Extract the [x, y] coordinate from the center of the cell holding the provided text.  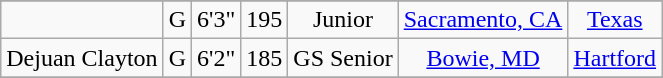
Sacramento, CA [483, 20]
185 [264, 58]
Hartford [615, 58]
195 [264, 20]
Texas [615, 20]
Junior [343, 20]
GS Senior [343, 58]
Bowie, MD [483, 58]
6'2" [216, 58]
6'3" [216, 20]
Dejuan Clayton [82, 58]
